Pinpoint the cell where the given text exists, returning its (X, Y) midpoint coordinate. 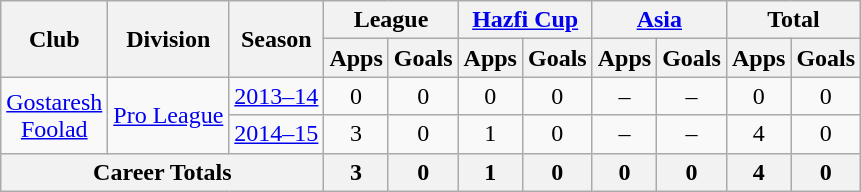
2013–14 (276, 96)
Season (276, 39)
Pro League (168, 115)
Career Totals (162, 172)
League (391, 20)
Division (168, 39)
Asia (659, 20)
2014–15 (276, 134)
Hazfi Cup (525, 20)
GostareshFoolad (54, 115)
Total (793, 20)
Club (54, 39)
